Provide the [x, y] coordinate of the cell's center where the given text is located.  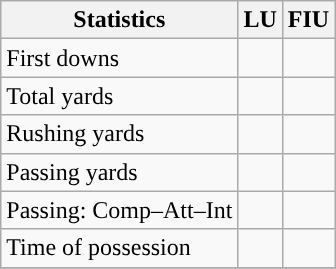
Total yards [120, 96]
Statistics [120, 20]
FIU [308, 20]
Passing yards [120, 172]
LU [260, 20]
Rushing yards [120, 134]
Passing: Comp–Att–Int [120, 210]
Time of possession [120, 248]
First downs [120, 58]
